Return the (x, y) coordinate for the center point of the cell that contains the specified text.  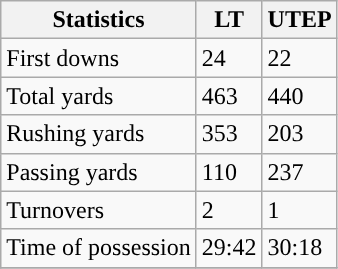
22 (300, 58)
Passing yards (99, 172)
353 (229, 134)
1 (300, 210)
Rushing yards (99, 134)
Time of possession (99, 248)
2 (229, 210)
29:42 (229, 248)
24 (229, 58)
Statistics (99, 20)
Total yards (99, 96)
463 (229, 96)
203 (300, 134)
440 (300, 96)
30:18 (300, 248)
Turnovers (99, 210)
110 (229, 172)
237 (300, 172)
First downs (99, 58)
UTEP (300, 20)
LT (229, 20)
